Scan for the cell matching the given text and deliver its [X, Y] coordinate at center. 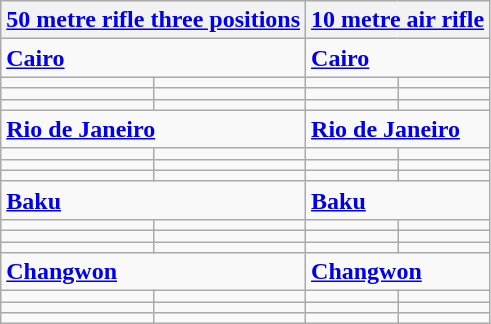
10 metre air rifle [398, 20]
50 metre rifle three positions [154, 20]
